From the cell containing the given text, extract its center point as (X, Y) coordinate. 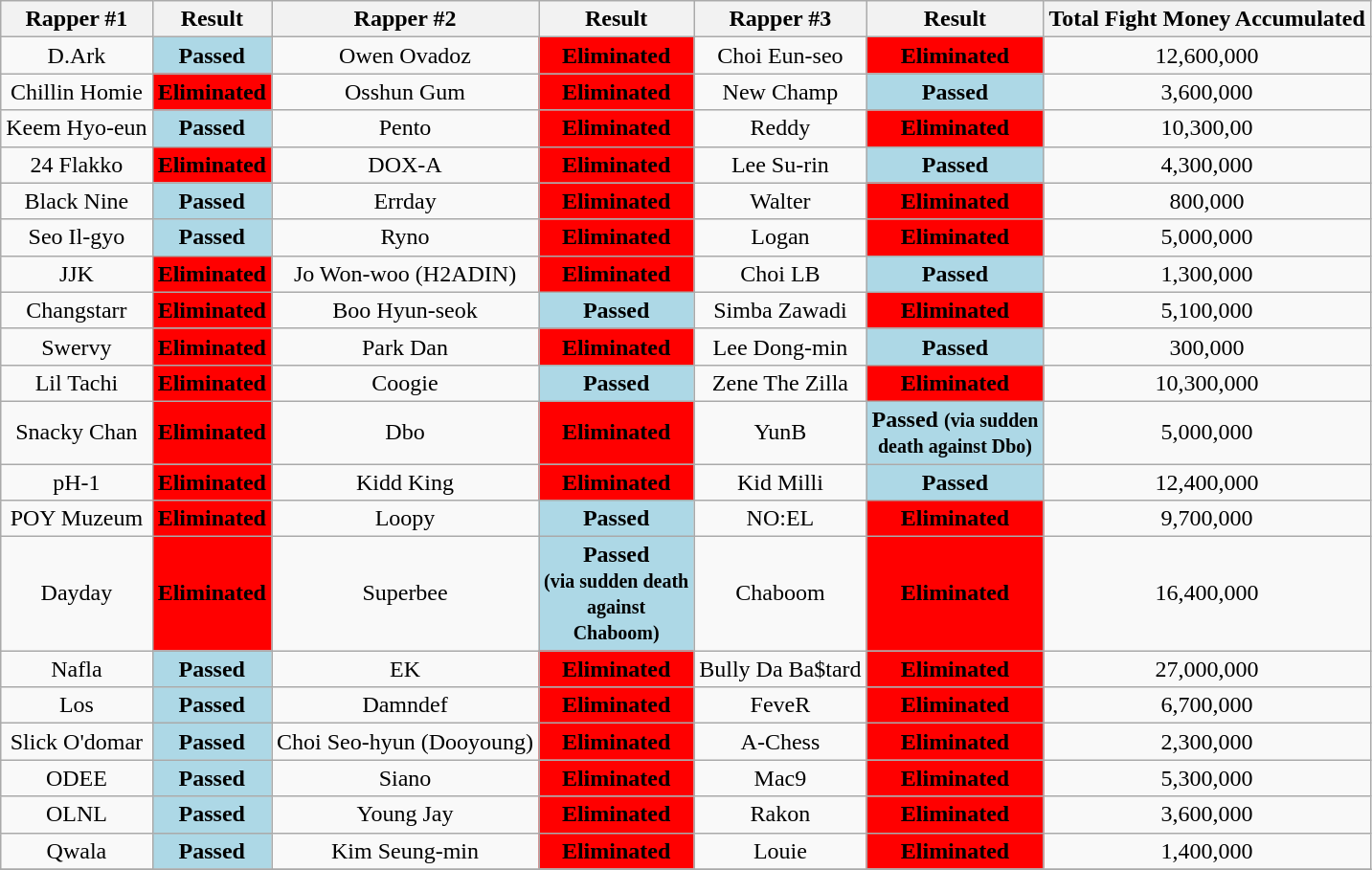
Qwala (77, 851)
Louie (780, 851)
OLNL (77, 814)
Coogie (406, 383)
Black Nine (77, 201)
5,100,000 (1207, 310)
FeveR (780, 705)
D.Ark (77, 56)
YunB (780, 433)
Superbee (406, 593)
Kim Seung-min (406, 851)
Owen Ovadoz (406, 56)
Passed (via sudden death against Chaboom) (617, 593)
10,300,000 (1207, 383)
EK (406, 669)
Dayday (77, 593)
Kidd King (406, 481)
Logan (780, 237)
24 Flakko (77, 165)
Jo Won-woo (H2ADIN) (406, 274)
New Champ (780, 92)
Dbo (406, 433)
800,000 (1207, 201)
Mac9 (780, 778)
Choi Eun-seo (780, 56)
1,300,000 (1207, 274)
Boo Hyun-seok (406, 310)
6,700,000 (1207, 705)
JJK (77, 274)
Park Dan (406, 346)
ODEE (77, 778)
16,400,000 (1207, 593)
Reddy (780, 128)
Choi Seo-hyun (Dooyoung) (406, 742)
9,700,000 (1207, 519)
Osshun Gum (406, 92)
Simba Zawadi (780, 310)
Damndef (406, 705)
Kid Milli (780, 481)
Lee Su-rin (780, 165)
Bully Da Ba$tard (780, 669)
NO:EL (780, 519)
Swervy (77, 346)
300,000 (1207, 346)
Rakon (780, 814)
Ryno (406, 237)
POY Muzeum (77, 519)
12,600,000 (1207, 56)
Walter (780, 201)
Errday (406, 201)
Passed (via sudden death against Dbo) (956, 433)
27,000,000 (1207, 669)
Keem Hyo-eun (77, 128)
Zene The Zilla (780, 383)
Choi LB (780, 274)
4,300,000 (1207, 165)
DOX-A (406, 165)
1,400,000 (1207, 851)
10,300,00 (1207, 128)
Young Jay (406, 814)
Pento (406, 128)
5,300,000 (1207, 778)
Chaboom (780, 593)
Rapper #1 (77, 19)
Changstarr (77, 310)
Total Fight Money Accumulated (1207, 19)
Siano (406, 778)
Los (77, 705)
Snacky Chan (77, 433)
2,300,000 (1207, 742)
Rapper #3 (780, 19)
12,400,000 (1207, 481)
pH-1 (77, 481)
Slick O'domar (77, 742)
Loopy (406, 519)
Nafla (77, 669)
Rapper #2 (406, 19)
Chillin Homie (77, 92)
Lee Dong-min (780, 346)
Lil Tachi (77, 383)
Seo Il-gyo (77, 237)
A-Chess (780, 742)
